Identify which cell holds the provided text, then report its [X, Y] central coordinate. 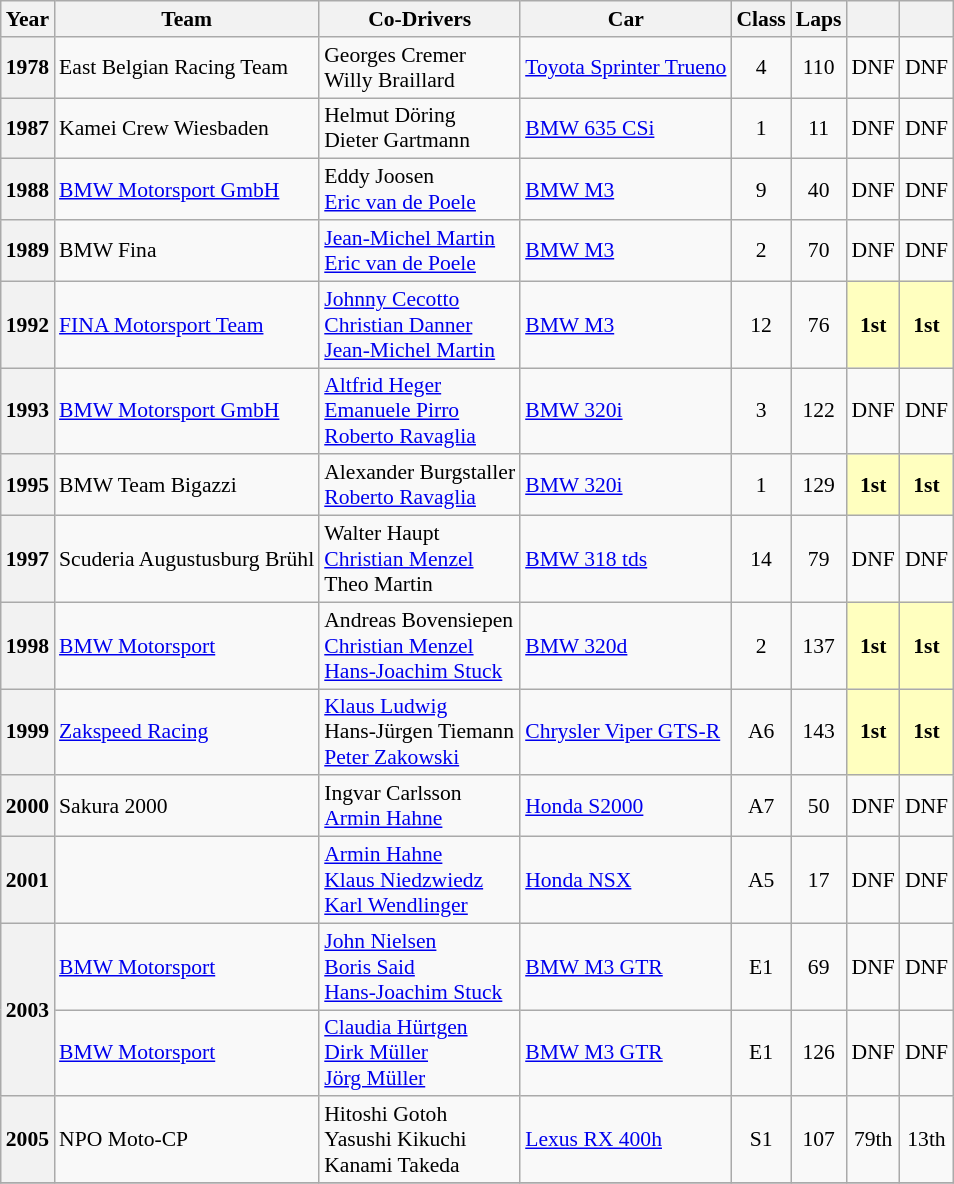
Honda NSX [626, 880]
79 [819, 560]
BMW 635 CSi [626, 128]
143 [819, 732]
S1 [760, 1140]
Class [760, 19]
11 [819, 128]
BMW 318 tds [626, 560]
40 [819, 190]
Sakura 2000 [186, 806]
Co-Drivers [420, 19]
3 [760, 412]
BMW Fina [186, 250]
12 [760, 324]
2000 [28, 806]
Claudia Hürtgen Dirk Müller Jörg Müller [420, 1054]
Alexander Burgstaller Roberto Ravaglia [420, 486]
1993 [28, 412]
Altfrid Heger Emanuele Pirro Roberto Ravaglia [420, 412]
Ingvar Carlsson Armin Hahne [420, 806]
Andreas Bovensiepen Christian Menzel Hans-Joachim Stuck [420, 646]
9 [760, 190]
Walter Haupt Christian Menzel Theo Martin [420, 560]
East Belgian Racing Team [186, 68]
A7 [760, 806]
A5 [760, 880]
79th [874, 1140]
1988 [28, 190]
Jean-Michel Martin Eric van de Poele [420, 250]
Armin Hahne Klaus Niedzwiedz Karl Wendlinger [420, 880]
FINA Motorsport Team [186, 324]
Eddy Joosen Eric van de Poele [420, 190]
Johnny Cecotto Christian Danner Jean-Michel Martin [420, 324]
69 [819, 966]
Chrysler Viper GTS-R [626, 732]
76 [819, 324]
50 [819, 806]
Zakspeed Racing [186, 732]
A6 [760, 732]
Kamei Crew Wiesbaden [186, 128]
BMW Team Bigazzi [186, 486]
Car [626, 19]
1978 [28, 68]
1989 [28, 250]
1987 [28, 128]
Laps [819, 19]
14 [760, 560]
Honda S2000 [626, 806]
110 [819, 68]
1999 [28, 732]
Klaus Ludwig Hans-Jürgen Tiemann Peter Zakowski [420, 732]
1998 [28, 646]
137 [819, 646]
Hitoshi Gotoh Yasushi Kikuchi Kanami Takeda [420, 1140]
122 [819, 412]
129 [819, 486]
NPO Moto-CP [186, 1140]
2005 [28, 1140]
13th [926, 1140]
Year [28, 19]
107 [819, 1140]
Team [186, 19]
126 [819, 1054]
17 [819, 880]
Toyota Sprinter Trueno [626, 68]
BMW 320d [626, 646]
70 [819, 250]
Lexus RX 400h [626, 1140]
4 [760, 68]
2003 [28, 1010]
2001 [28, 880]
Scuderia Augustusburg Brühl [186, 560]
1992 [28, 324]
Georges Cremer Willy Braillard [420, 68]
John Nielsen Boris Said Hans-Joachim Stuck [420, 966]
Helmut Döring Dieter Gartmann [420, 128]
1997 [28, 560]
1995 [28, 486]
